Return the [x, y] coordinate for the center point of the cell that contains the specified text.  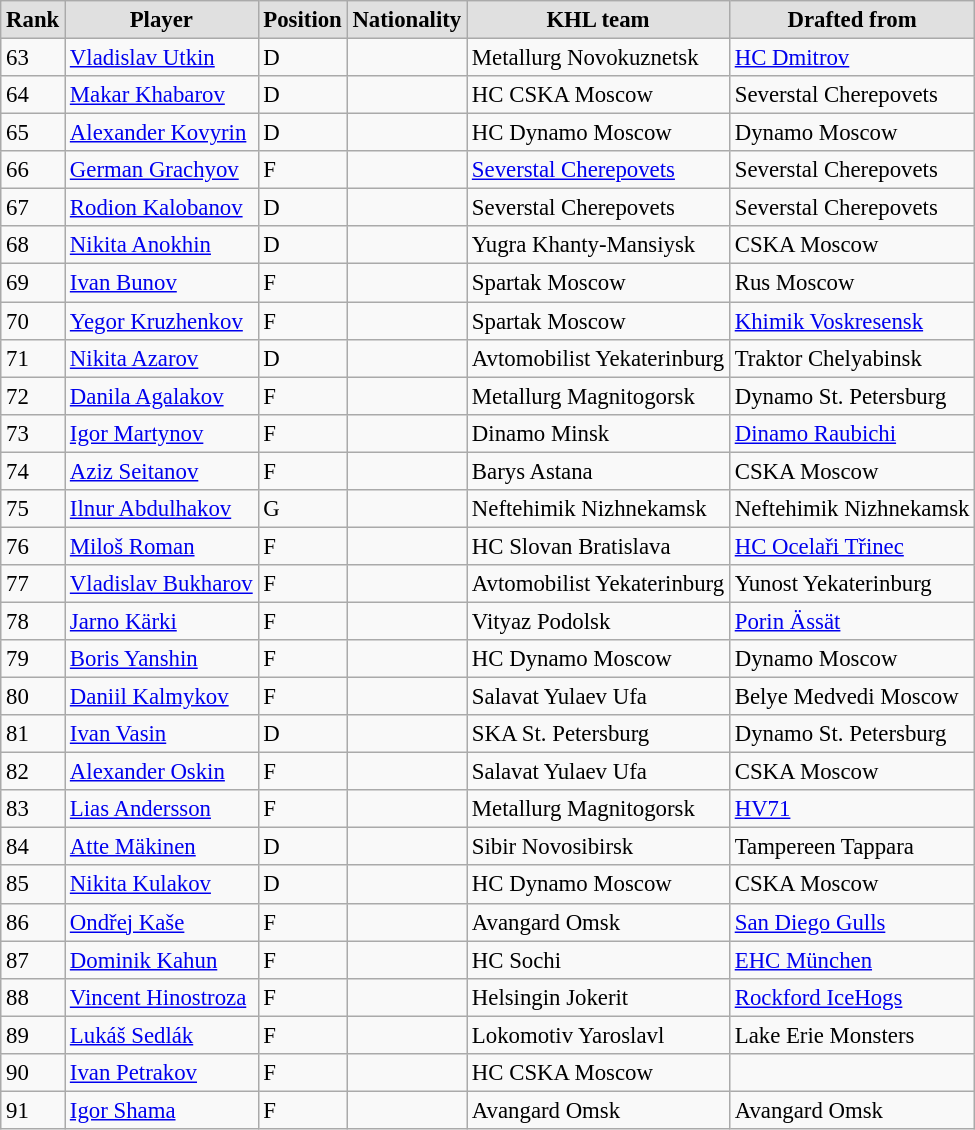
KHL team [598, 20]
G [302, 509]
Danila Agalakov [162, 396]
German Grachyov [162, 170]
Ivan Petrakov [162, 1073]
76 [33, 546]
74 [33, 471]
Yunost Yekaterinburg [852, 584]
Lias Andersson [162, 809]
Dinamo Raubichi [852, 433]
Barys Astana [598, 471]
Igor Martynov [162, 433]
SKA St. Petersburg [598, 734]
Sibir Novosibirsk [598, 847]
Nationality [406, 20]
Position [302, 20]
Lake Erie Monsters [852, 1035]
72 [33, 396]
Yegor Kruzhenkov [162, 321]
Ondřej Kaše [162, 922]
Jarno Kärki [162, 621]
83 [33, 809]
Nikita Anokhin [162, 245]
75 [33, 509]
70 [33, 321]
63 [33, 58]
Lokomotiv Yaroslavl [598, 1035]
Khimik Voskresensk [852, 321]
Player [162, 20]
Miloš Roman [162, 546]
88 [33, 997]
Rockford IceHogs [852, 997]
Ivan Vasin [162, 734]
Tampereen Tappara [852, 847]
Metallurg Novokuznetsk [598, 58]
71 [33, 358]
Vladislav Bukharov [162, 584]
79 [33, 659]
Alexander Oskin [162, 772]
Nikita Azarov [162, 358]
HC Slovan Bratislava [598, 546]
Igor Shama [162, 1110]
84 [33, 847]
Yugra Khanty-Mansiysk [598, 245]
Boris Yanshin [162, 659]
Drafted from [852, 20]
Ilnur Abdulhakov [162, 509]
89 [33, 1035]
80 [33, 697]
Ivan Bunov [162, 283]
Atte Mäkinen [162, 847]
86 [33, 922]
90 [33, 1073]
69 [33, 283]
Vincent Hinostroza [162, 997]
Lukáš Sedlák [162, 1035]
Aziz Seitanov [162, 471]
Dominik Kahun [162, 960]
EHC München [852, 960]
HC Ocelaři Třinec [852, 546]
77 [33, 584]
66 [33, 170]
Makar Khabarov [162, 95]
Vladislav Utkin [162, 58]
Rodion Kalobanov [162, 208]
Vityaz Podolsk [598, 621]
Rank [33, 20]
HC Dmitrov [852, 58]
Helsingin Jokerit [598, 997]
Dinamo Minsk [598, 433]
HV71 [852, 809]
78 [33, 621]
73 [33, 433]
87 [33, 960]
85 [33, 885]
Nikita Kulakov [162, 885]
Alexander Kovyrin [162, 133]
San Diego Gulls [852, 922]
Daniil Kalmykov [162, 697]
91 [33, 1110]
68 [33, 245]
Rus Moscow [852, 283]
81 [33, 734]
64 [33, 95]
67 [33, 208]
Traktor Chelyabinsk [852, 358]
65 [33, 133]
Porin Ässät [852, 621]
82 [33, 772]
HC Sochi [598, 960]
Belye Medvedi Moscow [852, 697]
